Identify which cell holds the provided text, then report its (X, Y) central coordinate. 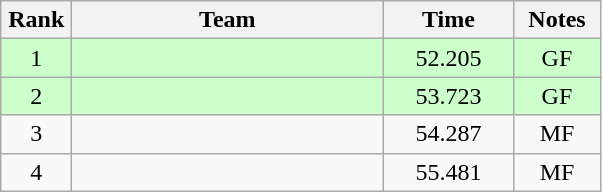
55.481 (448, 172)
3 (36, 134)
52.205 (448, 58)
Notes (557, 20)
1 (36, 58)
Rank (36, 20)
Time (448, 20)
53.723 (448, 96)
Team (228, 20)
54.287 (448, 134)
4 (36, 172)
2 (36, 96)
